Scan for the cell matching the given text and deliver its (X, Y) coordinate at center. 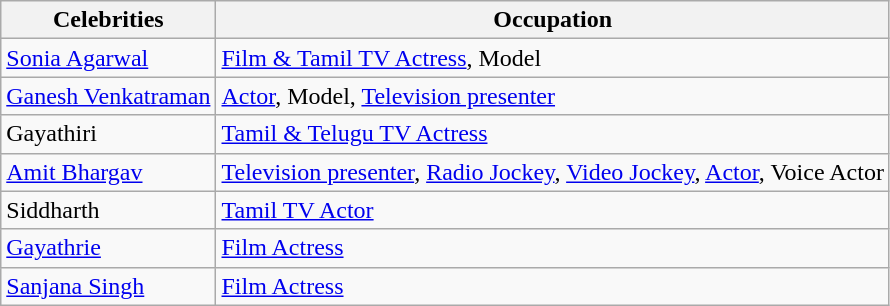
Film & Tamil TV Actress, Model (552, 58)
Occupation (552, 20)
Sonia Agarwal (108, 58)
Siddharth (108, 210)
Ganesh Venkatraman (108, 96)
Gayathiri (108, 134)
Tamil & Telugu TV Actress (552, 134)
Actor, Model, Television presenter (552, 96)
Television presenter, Radio Jockey, Video Jockey, Actor, Voice Actor (552, 172)
Tamil TV Actor (552, 210)
Gayathrie (108, 248)
Celebrities (108, 20)
Sanjana Singh (108, 286)
Amit Bhargav (108, 172)
